Output the [X, Y] coordinate of the center of the cell containing the given text.  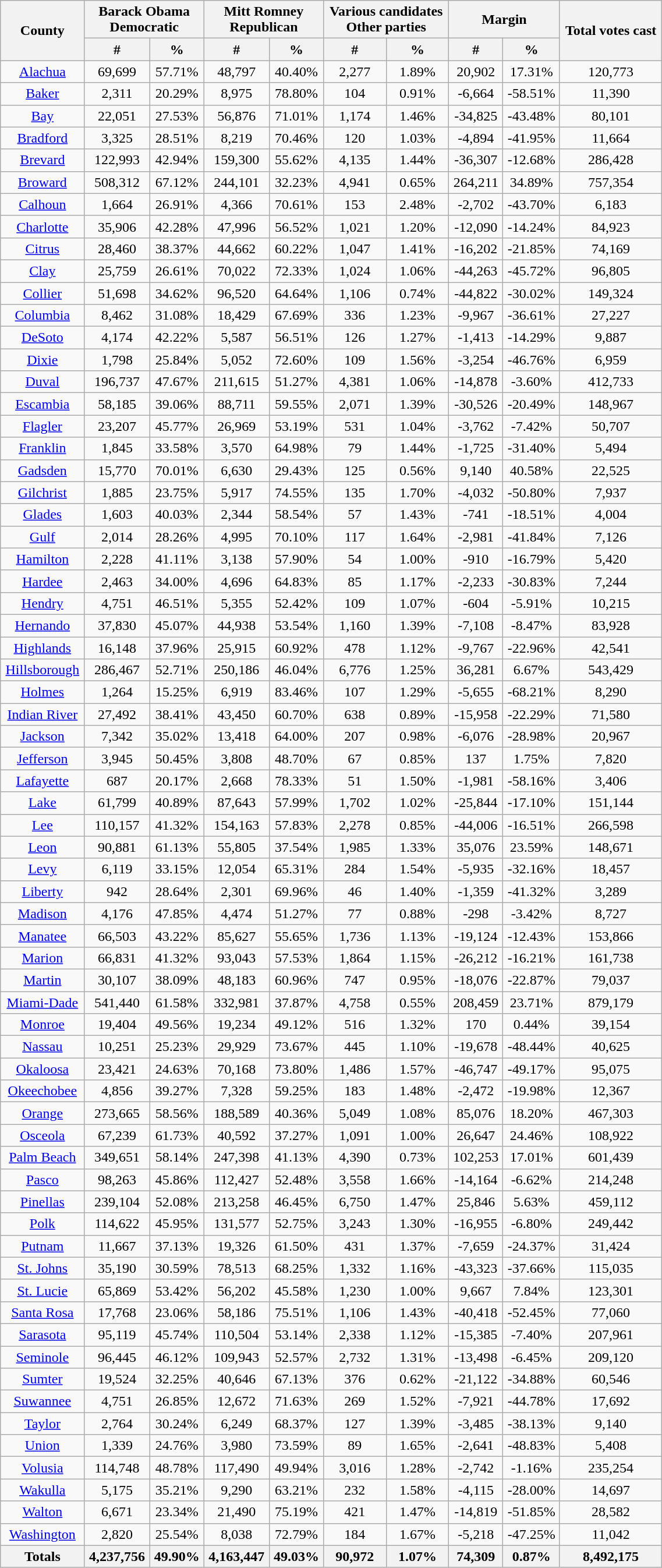
72.60% [296, 360]
1,021 [355, 226]
53.42% [177, 1290]
70.01% [177, 470]
0.74% [417, 293]
12,367 [610, 1091]
73.67% [296, 1047]
75.19% [296, 1512]
6,630 [236, 470]
70,168 [236, 1069]
Union [43, 1446]
-2,641 [476, 1446]
0.56% [417, 470]
Miami-Dade [43, 1002]
22,525 [610, 470]
25,759 [117, 271]
1.29% [417, 692]
4,176 [117, 914]
70.10% [296, 537]
17.31% [531, 72]
43.22% [177, 936]
32.23% [296, 182]
1,702 [355, 803]
154,163 [236, 825]
120,773 [610, 72]
3,289 [610, 891]
1.54% [417, 869]
27,492 [117, 714]
239,104 [117, 1202]
-40,418 [476, 1312]
1.23% [417, 316]
0.89% [417, 714]
35.21% [177, 1490]
108,922 [610, 1135]
25,846 [476, 1202]
1.03% [417, 138]
467,303 [610, 1113]
42.28% [177, 226]
5,052 [236, 360]
-51.85% [531, 1512]
0.55% [417, 1002]
4,995 [236, 537]
3,406 [610, 781]
44,938 [236, 625]
-58.16% [531, 781]
1.67% [417, 1534]
0.62% [417, 1379]
26.85% [177, 1401]
7,937 [610, 493]
-2,702 [476, 204]
125 [355, 470]
40.58% [531, 470]
70,022 [236, 271]
376 [355, 1379]
1.75% [531, 759]
38.41% [177, 714]
2,071 [355, 404]
183 [355, 1091]
8,219 [236, 138]
79 [355, 448]
63.21% [296, 1490]
3,945 [117, 759]
60.92% [296, 648]
50.45% [177, 759]
7,342 [117, 737]
Polk [43, 1224]
DeSoto [43, 338]
25.23% [177, 1047]
85 [355, 581]
-18.51% [531, 515]
-6.45% [531, 1357]
23.59% [531, 847]
-7,921 [476, 1401]
Citrus [43, 249]
St. Lucie [43, 1290]
4,941 [355, 182]
Monroe [43, 1025]
Hamilton [43, 559]
64.64% [296, 293]
214,248 [610, 1180]
1.27% [417, 338]
Madison [43, 914]
67,239 [117, 1135]
Indian River [43, 714]
74,309 [476, 1556]
0.95% [417, 980]
-5,655 [476, 692]
1.15% [417, 958]
-16.21% [531, 958]
35,190 [117, 1268]
0.91% [417, 94]
Columbia [43, 316]
85,627 [236, 936]
-30.02% [531, 293]
Hillsborough [43, 670]
67 [355, 759]
9,887 [610, 338]
County [43, 30]
40,592 [236, 1135]
10,215 [610, 603]
273,665 [117, 1113]
41.11% [177, 559]
55,805 [236, 847]
26,647 [476, 1135]
-2,233 [476, 581]
336 [355, 316]
1.57% [417, 1069]
-49.17% [531, 1069]
6,183 [610, 204]
38.09% [177, 980]
Volusia [43, 1468]
7,126 [610, 537]
-5,935 [476, 869]
207,961 [610, 1335]
Okaloosa [43, 1069]
1.56% [417, 360]
135 [355, 493]
5,587 [236, 338]
-1.16% [531, 1468]
19,404 [117, 1025]
-9,767 [476, 648]
2,311 [117, 94]
51 [355, 781]
1.37% [417, 1246]
24.63% [177, 1069]
45.07% [177, 625]
90,881 [117, 847]
4,696 [236, 581]
7,820 [610, 759]
-741 [476, 515]
0.87% [531, 1556]
4,004 [610, 515]
2.48% [417, 204]
46.45% [296, 1202]
757,354 [610, 182]
6.67% [531, 670]
84,923 [610, 226]
-44.78% [531, 1401]
0.44% [531, 1025]
-1,725 [476, 448]
-31.40% [531, 448]
39.27% [177, 1091]
Washington [43, 1534]
52.75% [296, 1224]
24.46% [531, 1135]
Nassau [43, 1047]
27.53% [177, 116]
-38.13% [531, 1424]
-37.66% [531, 1268]
59.55% [296, 404]
247,398 [236, 1158]
65.31% [296, 869]
57.53% [296, 958]
Margin [504, 20]
64.83% [296, 581]
30.24% [177, 1424]
7.84% [531, 1290]
1,845 [117, 448]
6,919 [236, 692]
543,429 [610, 670]
54 [355, 559]
3,558 [355, 1180]
153,866 [610, 936]
5.63% [531, 1202]
-14,878 [476, 382]
-41.32% [531, 891]
-3,254 [476, 360]
52.48% [296, 1180]
18,457 [610, 869]
286,428 [610, 160]
Franklin [43, 448]
45.86% [177, 1180]
412,733 [610, 382]
47.85% [177, 914]
-58.51% [531, 94]
-1,981 [476, 781]
Hendry [43, 603]
55.62% [296, 160]
68.37% [296, 1424]
2,228 [117, 559]
5,408 [610, 1446]
0.98% [417, 737]
22,051 [117, 116]
56.52% [296, 226]
19,234 [236, 1025]
95,119 [117, 1335]
5,175 [117, 1490]
44,662 [236, 249]
-14.29% [531, 338]
37.87% [296, 1002]
235,254 [610, 1468]
137 [476, 759]
Collier [43, 293]
4,135 [355, 160]
74.55% [296, 493]
67.13% [296, 1379]
1.46% [417, 116]
61.13% [177, 847]
1.52% [417, 1401]
37.96% [177, 648]
58,186 [236, 1312]
-7,108 [476, 625]
102,253 [476, 1158]
Suwannee [43, 1401]
64.00% [296, 737]
37.54% [296, 847]
1.31% [417, 1357]
-50.80% [531, 493]
-22.29% [531, 714]
5,049 [355, 1113]
Duval [43, 382]
2,338 [355, 1335]
131,577 [236, 1224]
37.13% [177, 1246]
73.59% [296, 1446]
57.71% [177, 72]
1.30% [417, 1224]
516 [355, 1025]
58.14% [177, 1158]
349,651 [117, 1158]
-7.42% [531, 426]
269 [355, 1401]
-44,263 [476, 271]
56,876 [236, 116]
250,186 [236, 670]
58.54% [296, 515]
6,671 [117, 1512]
747 [355, 980]
60,546 [610, 1379]
75.51% [296, 1312]
74,169 [610, 249]
159,300 [236, 160]
Broward [43, 182]
8,492,175 [610, 1556]
-7,659 [476, 1246]
1.08% [417, 1113]
Walton [43, 1512]
60.96% [296, 980]
3,325 [117, 138]
46 [355, 891]
49.90% [177, 1556]
45.95% [177, 1224]
-6,664 [476, 94]
17,692 [610, 1401]
1,174 [355, 116]
12,054 [236, 869]
40,646 [236, 1379]
6,249 [236, 1424]
5,494 [610, 448]
23.71% [531, 1002]
-21.85% [531, 249]
445 [355, 1047]
3,570 [236, 448]
1.66% [417, 1180]
33.58% [177, 448]
1.28% [417, 1468]
Jackson [43, 737]
37.27% [296, 1135]
1,264 [117, 692]
96,805 [610, 271]
1,603 [117, 515]
40.03% [177, 515]
78.33% [296, 781]
6,959 [610, 360]
53.14% [296, 1335]
115,035 [610, 1268]
Dixie [43, 360]
1.17% [417, 581]
3,808 [236, 759]
35,906 [117, 226]
4,390 [355, 1158]
266,598 [610, 825]
29,929 [236, 1047]
52.57% [296, 1357]
34.00% [177, 581]
67.12% [177, 182]
211,615 [236, 382]
53.19% [296, 426]
-604 [476, 603]
Barack ObamaDemocratic [144, 20]
90,972 [355, 1556]
Charlotte [43, 226]
46.12% [177, 1357]
-12.68% [531, 160]
55.65% [296, 936]
45.58% [296, 1290]
107 [355, 692]
Lee [43, 825]
1,486 [355, 1069]
Escambia [43, 404]
61.73% [177, 1135]
-25,844 [476, 803]
1.58% [417, 1490]
29.43% [296, 470]
78,513 [236, 1268]
-9,967 [476, 316]
70.61% [296, 204]
65,869 [117, 1290]
28,460 [117, 249]
-34.88% [531, 1379]
47,996 [236, 226]
56,202 [236, 1290]
-2,981 [476, 537]
1.10% [417, 1047]
459,112 [610, 1202]
7,244 [610, 581]
10,251 [117, 1047]
58.56% [177, 1113]
-4,032 [476, 493]
20.17% [177, 781]
20.29% [177, 94]
1.04% [417, 426]
Martin [43, 980]
43,450 [236, 714]
31.08% [177, 316]
19,326 [236, 1246]
25.84% [177, 360]
-3.42% [531, 914]
49.03% [296, 1556]
Okeechobee [43, 1091]
1.16% [417, 1268]
58,185 [117, 404]
-2,472 [476, 1091]
48.70% [296, 759]
1.20% [417, 226]
184 [355, 1534]
25,915 [236, 648]
-68.21% [531, 692]
5,420 [610, 559]
208,459 [476, 1002]
Gilchrist [43, 493]
40,625 [610, 1047]
-34,825 [476, 116]
-47.25% [531, 1534]
52.42% [296, 603]
-3,762 [476, 426]
3,243 [355, 1224]
11,667 [117, 1246]
42,541 [610, 648]
0.65% [417, 182]
12,672 [236, 1401]
4,163,447 [236, 1556]
1,160 [355, 625]
89 [355, 1446]
4,237,756 [117, 1556]
56.51% [296, 338]
17,768 [117, 1312]
-12,090 [476, 226]
16,148 [117, 648]
6,776 [355, 670]
Clay [43, 271]
35.02% [177, 737]
Holmes [43, 692]
14,697 [610, 1490]
8,038 [236, 1534]
-15,958 [476, 714]
153 [355, 204]
83,928 [610, 625]
28,582 [610, 1512]
-14,819 [476, 1512]
2,014 [117, 537]
85,076 [476, 1113]
-2,742 [476, 1468]
249,442 [610, 1224]
96,520 [236, 293]
36,281 [476, 670]
77 [355, 914]
-52.45% [531, 1312]
Santa Rosa [43, 1312]
151,144 [610, 803]
1,664 [117, 204]
-12.43% [531, 936]
28.26% [177, 537]
72.79% [296, 1534]
170 [476, 1025]
7,328 [236, 1091]
-22.96% [531, 648]
52.08% [177, 1202]
71,580 [610, 714]
31,424 [610, 1246]
431 [355, 1246]
21,490 [236, 1512]
Manatee [43, 936]
Bay [43, 116]
Highlands [43, 648]
-3.60% [531, 382]
96,445 [117, 1357]
161,738 [610, 958]
-1,413 [476, 338]
80,101 [610, 116]
1.25% [417, 670]
Sumter [43, 1379]
-32.16% [531, 869]
-6.80% [531, 1224]
-48.83% [531, 1446]
-15,385 [476, 1335]
3,980 [236, 1446]
37,830 [117, 625]
Calhoun [43, 204]
39.06% [177, 404]
Baker [43, 94]
188,589 [236, 1113]
35,076 [476, 847]
244,101 [236, 182]
-22.87% [531, 980]
Pasco [43, 1180]
79,037 [610, 980]
284 [355, 869]
209,120 [610, 1357]
28.51% [177, 138]
Leon [43, 847]
53.54% [296, 625]
87,643 [236, 803]
-4,894 [476, 138]
88,711 [236, 404]
1,230 [355, 1290]
57.83% [296, 825]
-43.70% [531, 204]
61,799 [117, 803]
8,290 [610, 692]
40.89% [177, 803]
11,664 [610, 138]
2,344 [236, 515]
286,467 [117, 670]
51,698 [117, 293]
Osceola [43, 1135]
Pinellas [43, 1202]
Total votes cast [610, 30]
6,750 [355, 1202]
-16,955 [476, 1224]
46.04% [296, 670]
26.61% [177, 271]
23,421 [117, 1069]
2,277 [355, 72]
St. Johns [43, 1268]
879,179 [610, 1002]
4,366 [236, 204]
95,075 [610, 1069]
5,355 [236, 603]
-17.10% [531, 803]
-1,359 [476, 891]
1.40% [417, 891]
73.80% [296, 1069]
27,227 [610, 316]
1,985 [355, 847]
-48.44% [531, 1047]
114,622 [117, 1224]
1.89% [417, 72]
46.51% [177, 603]
45.77% [177, 426]
2,820 [117, 1534]
4,758 [355, 1002]
Various candidatesOther parties [387, 20]
Hernando [43, 625]
66,503 [117, 936]
Mitt RomneyRepublican [263, 20]
112,427 [236, 1180]
232 [355, 1490]
69.96% [296, 891]
38.37% [177, 249]
8,462 [117, 316]
Sarasota [43, 1335]
110,157 [117, 825]
71.01% [296, 116]
34.62% [177, 293]
117,490 [236, 1468]
Jefferson [43, 759]
148,967 [610, 404]
98,263 [117, 1180]
1,885 [117, 493]
Gulf [43, 537]
0.73% [417, 1158]
-13,498 [476, 1357]
-30,526 [476, 404]
1.65% [417, 1446]
2,668 [236, 781]
59.25% [296, 1091]
57 [355, 515]
50,707 [610, 426]
264,211 [476, 182]
1,332 [355, 1268]
17.01% [531, 1158]
207 [355, 737]
30.59% [177, 1268]
4,856 [117, 1091]
19,524 [117, 1379]
Seminole [43, 1357]
4,381 [355, 382]
60.22% [296, 249]
3,016 [355, 1468]
67.69% [296, 316]
-46,747 [476, 1069]
33.15% [177, 869]
Taylor [43, 1424]
Palm Beach [43, 1158]
531 [355, 426]
93,043 [236, 958]
20,902 [476, 72]
-30.83% [531, 581]
40.40% [296, 72]
5,917 [236, 493]
-44,822 [476, 293]
8,727 [610, 914]
49.94% [296, 1468]
61.58% [177, 1002]
77,060 [610, 1312]
25.54% [177, 1534]
1,047 [355, 249]
15,770 [117, 470]
83.46% [296, 692]
421 [355, 1512]
47.67% [177, 382]
-16.79% [531, 559]
60.70% [296, 714]
32.25% [177, 1379]
-28.00% [531, 1490]
8,975 [236, 94]
-18,076 [476, 980]
-46.76% [531, 360]
49.12% [296, 1025]
-3,485 [476, 1424]
-5,218 [476, 1534]
9,667 [476, 1290]
1.64% [417, 537]
687 [117, 781]
120 [355, 138]
196,737 [117, 382]
Hardee [43, 581]
18.20% [531, 1113]
4,174 [117, 338]
-36,307 [476, 160]
48,183 [236, 980]
72.33% [296, 271]
2,764 [117, 1424]
Brevard [43, 160]
541,440 [117, 1002]
1.33% [417, 847]
1,736 [355, 936]
24.76% [177, 1446]
213,258 [236, 1202]
9,290 [236, 1490]
57.99% [296, 803]
-43,323 [476, 1268]
Levy [43, 869]
-4,115 [476, 1490]
-910 [476, 559]
18,429 [236, 316]
68.25% [296, 1268]
42.94% [177, 160]
149,324 [610, 293]
Lafayette [43, 781]
Lake [43, 803]
148,671 [610, 847]
-7.40% [531, 1335]
1.32% [417, 1025]
104 [355, 94]
30,107 [117, 980]
1.50% [417, 781]
-24.37% [531, 1246]
41.13% [296, 1158]
23,207 [117, 426]
942 [117, 891]
478 [355, 648]
45.74% [177, 1335]
1,091 [355, 1135]
-41.95% [531, 138]
Alachua [43, 72]
-19,678 [476, 1047]
48.78% [177, 1468]
26,969 [236, 426]
122,993 [117, 160]
13,418 [236, 737]
-14.24% [531, 226]
Glades [43, 515]
601,439 [610, 1158]
332,981 [236, 1002]
69,699 [117, 72]
-41.84% [531, 537]
64.98% [296, 448]
508,312 [117, 182]
-6,076 [476, 737]
48,797 [236, 72]
2,301 [236, 891]
1.02% [417, 803]
-14,164 [476, 1180]
110,504 [236, 1335]
1.13% [417, 936]
20,967 [610, 737]
109,943 [236, 1357]
26.91% [177, 204]
-8.47% [531, 625]
-5.91% [531, 603]
-43.48% [531, 116]
-21,122 [476, 1379]
-36.61% [531, 316]
1,864 [355, 958]
114,748 [117, 1468]
Gadsden [43, 470]
-45.72% [531, 271]
15.25% [177, 692]
1.41% [417, 249]
11,390 [610, 94]
2,278 [355, 825]
638 [355, 714]
2,463 [117, 581]
127 [355, 1424]
61.50% [296, 1246]
1.48% [417, 1091]
3,138 [236, 559]
1,339 [117, 1446]
49.56% [177, 1025]
1,798 [117, 360]
-26,212 [476, 958]
23.34% [177, 1512]
Putnam [43, 1246]
Totals [43, 1556]
78.80% [296, 94]
1,024 [355, 271]
28.64% [177, 891]
-298 [476, 914]
-20.49% [531, 404]
Orange [43, 1113]
-16,202 [476, 249]
34.89% [531, 182]
Marion [43, 958]
-6.62% [531, 1180]
-16.51% [531, 825]
2,732 [355, 1357]
71.63% [296, 1401]
11,042 [610, 1534]
-28.98% [531, 737]
39,154 [610, 1025]
70.46% [296, 138]
23.06% [177, 1312]
66,831 [117, 958]
6,119 [117, 869]
1.70% [417, 493]
0.88% [417, 914]
Bradford [43, 138]
Wakulla [43, 1490]
-19.98% [531, 1091]
23.75% [177, 493]
-19,124 [476, 936]
42.22% [177, 338]
4,474 [236, 914]
Liberty [43, 891]
52.71% [177, 670]
117 [355, 537]
126 [355, 338]
Flagler [43, 426]
57.90% [296, 559]
40.36% [296, 1113]
123,301 [610, 1290]
-44,006 [476, 825]
